Return the [X, Y] coordinate for the center point of the cell that contains the specified text.  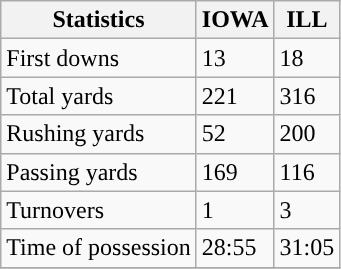
28:55 [235, 248]
First downs [99, 58]
Time of possession [99, 248]
IOWA [235, 20]
169 [235, 172]
1 [235, 210]
18 [307, 58]
221 [235, 96]
13 [235, 58]
31:05 [307, 248]
Rushing yards [99, 134]
Total yards [99, 96]
116 [307, 172]
200 [307, 134]
Statistics [99, 20]
ILL [307, 20]
52 [235, 134]
Turnovers [99, 210]
3 [307, 210]
Passing yards [99, 172]
316 [307, 96]
